For the text-containing cell, return its midpoint in [x, y] coordinate format. 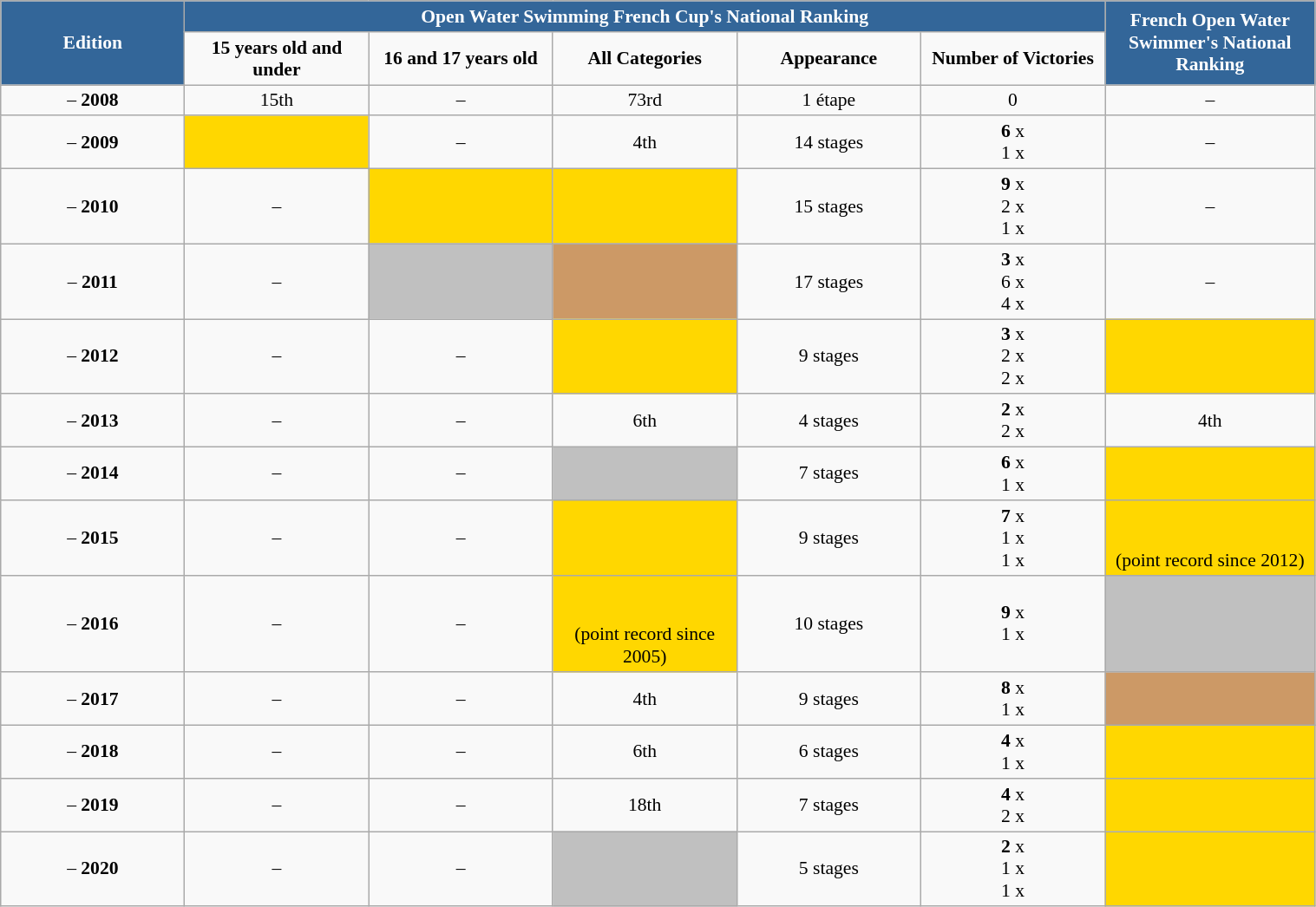
7 x 1 x 1 x [1012, 538]
4 stages [828, 421]
16 and 17 years old [461, 59]
4 x 1 x [1012, 753]
All Categories [645, 59]
– 2014 [93, 473]
0 [1012, 101]
– 2018 [93, 753]
9 x 1 x [1012, 623]
Edition [93, 43]
1 étape [828, 101]
– 2013 [93, 421]
2 x 1 x 1 x [1012, 869]
Appearance [828, 59]
73rd [645, 101]
9 x 2 x 1 x [1012, 206]
French Open Water Swimmer's National Ranking [1210, 43]
(point record since 2012) [1210, 538]
– 2016 [93, 623]
4 x 2 x [1012, 805]
– 2011 [93, 281]
3 x 6 x 4 x [1012, 281]
6 stages [828, 753]
– 2012 [93, 357]
2 x 2 x [1012, 421]
– 2008 [93, 101]
18th [645, 805]
10 stages [828, 623]
Open Water Swimming French Cup's National Ranking [645, 16]
15 stages [828, 206]
Number of Victories [1012, 59]
14 stages [828, 142]
– 2009 [93, 142]
3 x 2 x 2 x [1012, 357]
8 x 1 x [1012, 699]
17 stages [828, 281]
– 2010 [93, 206]
– 2015 [93, 538]
(point record since 2005) [645, 623]
– 2017 [93, 699]
– 2019 [93, 805]
15 years old and under [277, 59]
15th [277, 101]
5 stages [828, 869]
– 2020 [93, 869]
